Search for the cell housing the specified text and yield its [x, y] center coordinate. 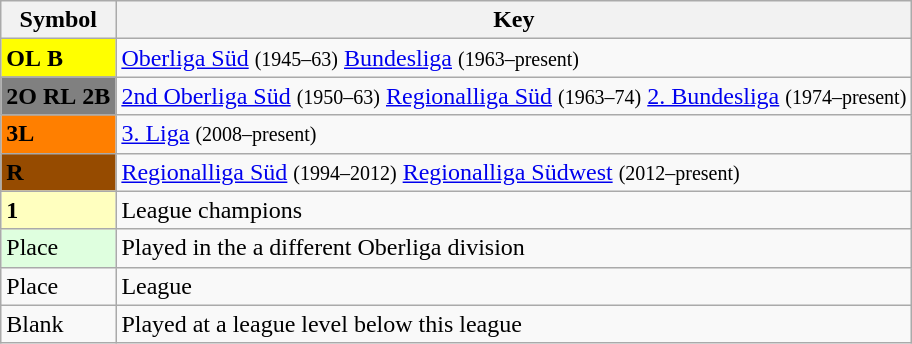
Symbol [58, 20]
Played in the a different Oberliga division [514, 248]
3. Liga (2008–present) [514, 134]
League champions [514, 210]
Key [514, 20]
2nd Oberliga Süd (1950–63) Regionalliga Süd (1963–74) 2. Bundesliga (1974–present) [514, 96]
R [58, 172]
Regionalliga Süd (1994–2012) Regionalliga Südwest (2012–present) [514, 172]
Blank [58, 324]
1 [58, 210]
League [514, 286]
Oberliga Süd (1945–63) Bundesliga (1963–present) [514, 58]
Played at a league level below this league [514, 324]
2O RL 2B [58, 96]
3L [58, 134]
OL B [58, 58]
